For the text-containing cell, return its midpoint in (x, y) coordinate format. 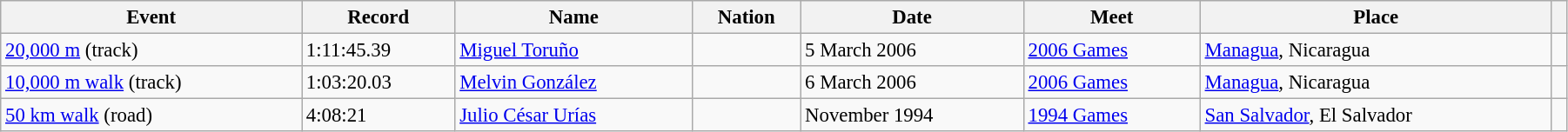
6 March 2006 (912, 82)
Record (378, 17)
1:11:45.39 (378, 50)
Event (151, 17)
4:08:21 (378, 115)
10,000 m walk (track) (151, 82)
Julio César Urías (574, 115)
Melvin González (574, 82)
Date (912, 17)
20,000 m (track) (151, 50)
San Salvador, El Salvador (1376, 115)
Nation (747, 17)
Name (574, 17)
1994 Games (1112, 115)
50 km walk (road) (151, 115)
Place (1376, 17)
5 March 2006 (912, 50)
Meet (1112, 17)
November 1994 (912, 115)
1:03:20.03 (378, 82)
Miguel Toruño (574, 50)
